Identify which cell holds the provided text, then report its [X, Y] central coordinate. 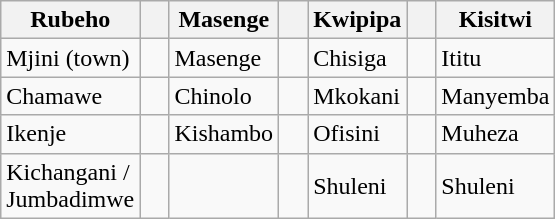
Mjini (town) [70, 58]
Chisiga [358, 58]
Kishambo [224, 134]
Manyemba [496, 96]
Ikenje [70, 134]
Rubeho [70, 20]
Kichangani /Jumbadimwe [70, 186]
Chinolo [224, 96]
Ititu [496, 58]
Mkokani [358, 96]
Chamawe [70, 96]
Kwipipa [358, 20]
Muheza [496, 134]
Ofisini [358, 134]
Kisitwi [496, 20]
